Return (x, y) of the center of cell containing provided text 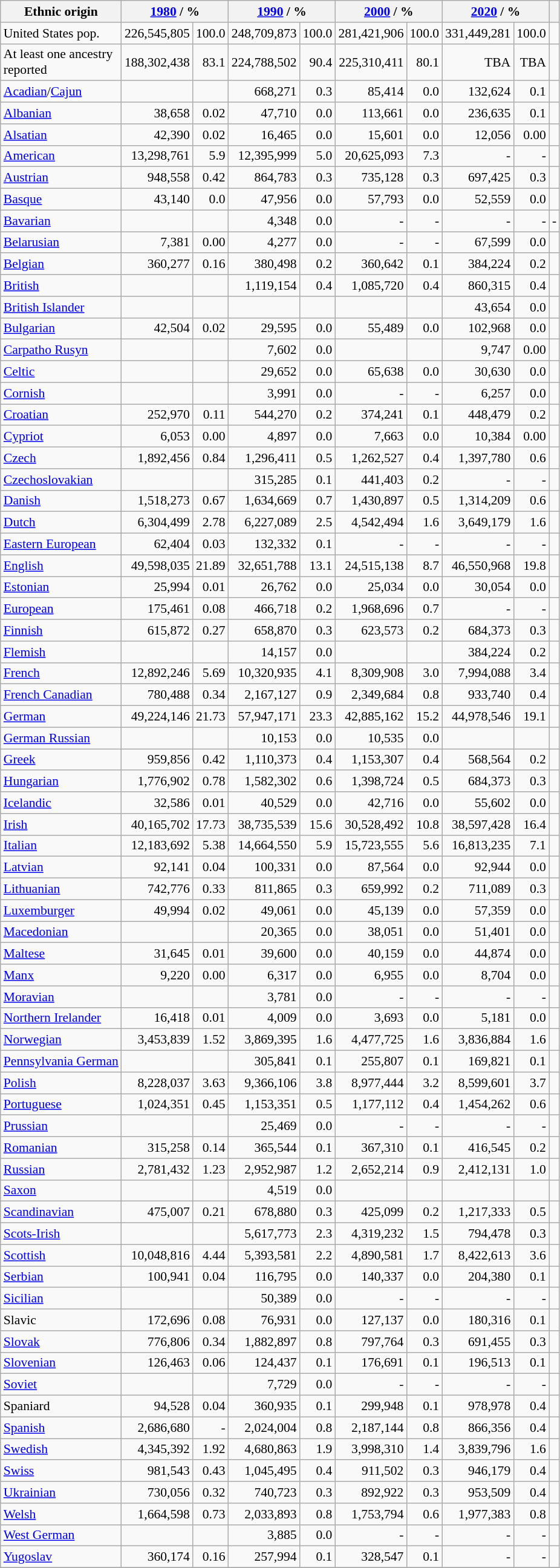
1,045,495 (264, 1471)
1,776,902 (157, 782)
Yugoslav (61, 1557)
180,316 (478, 1320)
20,625,093 (371, 156)
1,262,527 (371, 458)
1,753,794 (371, 1514)
38,658 (157, 113)
466,718 (264, 609)
French (61, 673)
315,258 (157, 1148)
Finnish (61, 630)
797,764 (371, 1342)
6,257 (478, 393)
32,586 (157, 803)
248,709,873 (264, 33)
Belarusian (61, 243)
7,381 (157, 243)
Lithuanian (61, 889)
65,638 (371, 372)
2000 / % (388, 11)
12,183,692 (157, 846)
678,880 (264, 1212)
9,747 (478, 350)
730,056 (157, 1492)
1,119,154 (264, 286)
English (61, 566)
126,463 (157, 1363)
1.5 (425, 1234)
4,542,494 (371, 523)
568,564 (478, 760)
3,453,839 (157, 1040)
17.73 (210, 825)
1,892,456 (157, 458)
1,398,724 (371, 782)
224,788,502 (264, 62)
21.73 (210, 717)
3,839,796 (478, 1449)
697,425 (478, 178)
100,941 (157, 1277)
62,404 (157, 544)
8,977,444 (371, 1083)
92,141 (157, 867)
4.1 (318, 673)
40,529 (264, 803)
Russian (61, 1169)
Swiss (61, 1471)
3.0 (425, 673)
360,935 (264, 1406)
44,978,546 (478, 717)
2.3 (318, 1234)
85,414 (371, 92)
British Islander (61, 307)
2,652,214 (371, 1169)
1.7 (425, 1255)
42,504 (157, 328)
7.1 (531, 846)
360,277 (157, 264)
15.2 (425, 717)
Hungarian (61, 782)
1,430,897 (371, 501)
Dutch (61, 523)
29,652 (264, 372)
7,729 (264, 1385)
49,598,035 (157, 566)
Norwegian (61, 1040)
252,970 (157, 415)
374,241 (371, 415)
14,664,550 (264, 846)
49,061 (264, 910)
172,696 (157, 1320)
American (61, 156)
2,952,987 (264, 1169)
Romanian (61, 1148)
12,892,246 (157, 673)
1,110,373 (264, 760)
0.27 (210, 630)
Alsatian (61, 135)
3,693 (371, 1018)
15,601 (371, 135)
57,947,171 (264, 717)
981,543 (157, 1471)
1,882,897 (264, 1342)
Austrian (61, 178)
10,153 (264, 738)
113,661 (371, 113)
441,403 (371, 480)
26,762 (264, 587)
7,602 (264, 350)
2,349,684 (371, 695)
Pennsylvania German (61, 1062)
1.2 (318, 1169)
25,994 (157, 587)
21.89 (210, 566)
52,559 (478, 200)
3,649,179 (478, 523)
Sicilian (61, 1299)
864,783 (264, 178)
257,994 (264, 1557)
Bulgarian (61, 328)
Swedish (61, 1449)
8,599,601 (478, 1083)
2,024,004 (264, 1428)
24,515,138 (371, 566)
5.69 (210, 673)
3.63 (210, 1083)
255,807 (371, 1062)
49,994 (157, 910)
2.2 (318, 1255)
92,944 (478, 867)
44,874 (478, 954)
Italian (61, 846)
Macedonian (61, 932)
1,314,209 (478, 501)
40,159 (371, 954)
3,836,884 (478, 1040)
German (61, 717)
British (61, 286)
2,167,127 (264, 695)
8.7 (425, 566)
305,841 (264, 1062)
6,317 (264, 975)
6,304,499 (157, 523)
Bavarian (61, 221)
1980 / % (175, 11)
9,366,106 (264, 1083)
100,331 (264, 867)
76,931 (264, 1320)
0.73 (210, 1514)
0.33 (210, 889)
1,582,302 (264, 782)
4,680,863 (264, 1449)
544,270 (264, 415)
1,977,383 (478, 1514)
4,890,581 (371, 1255)
0.21 (210, 1212)
315,285 (264, 480)
10,048,816 (157, 1255)
1.9 (318, 1449)
Maltese (61, 954)
German Russian (61, 738)
42,390 (157, 135)
4,319,232 (371, 1234)
0.11 (210, 415)
4,277 (264, 243)
4,477,725 (371, 1040)
West German (61, 1535)
658,870 (264, 630)
1,153,307 (371, 760)
740,723 (264, 1492)
3,998,310 (371, 1449)
Icelandic (61, 803)
959,856 (157, 760)
1,968,696 (371, 609)
1990 / % (282, 11)
1.52 (210, 1040)
47,956 (264, 200)
Scandinavian (61, 1212)
Irish (61, 825)
Moravian (61, 997)
19.8 (531, 566)
1,217,333 (478, 1212)
47,710 (264, 113)
15.6 (318, 825)
5,393,581 (264, 1255)
32,651,788 (264, 566)
2,781,432 (157, 1169)
57,359 (478, 910)
25,469 (264, 1126)
0.06 (210, 1363)
19.1 (531, 717)
10,320,935 (264, 673)
475,007 (157, 1212)
615,872 (157, 630)
2.5 (318, 523)
Latvian (61, 867)
2020 / % (496, 11)
42,885,162 (371, 717)
23.3 (318, 717)
Danish (61, 501)
1,454,262 (478, 1105)
1,024,351 (157, 1105)
Ethnic origin (61, 11)
236,635 (478, 113)
Welsh (61, 1514)
6,955 (371, 975)
16,465 (264, 135)
7,994,088 (478, 673)
46,550,968 (478, 566)
953,509 (478, 1492)
3,991 (264, 393)
European (61, 609)
25,034 (371, 587)
623,573 (371, 630)
5.6 (425, 846)
3.2 (425, 1083)
42,716 (371, 803)
668,271 (264, 92)
127,137 (371, 1320)
2.78 (210, 523)
691,455 (478, 1342)
659,992 (371, 889)
57,793 (371, 200)
43,140 (157, 200)
83.1 (210, 62)
7,663 (371, 437)
10.8 (425, 825)
Cypriot (61, 437)
4,519 (264, 1191)
176,691 (371, 1363)
50,389 (264, 1299)
2,412,131 (478, 1169)
90.4 (318, 62)
Croatian (61, 415)
43,654 (478, 307)
1,296,411 (264, 458)
Belgian (61, 264)
0.45 (210, 1105)
French Canadian (61, 695)
Estonian (61, 587)
16.4 (531, 825)
3.7 (531, 1083)
55,489 (371, 328)
3.4 (531, 673)
13.1 (318, 566)
132,624 (478, 92)
1,664,598 (157, 1514)
328,547 (371, 1557)
Flemish (61, 652)
Manx (61, 975)
0.03 (210, 544)
Acadian/Cajun (61, 92)
866,356 (478, 1428)
5.38 (210, 846)
1,518,273 (157, 501)
2,187,144 (371, 1428)
226,545,805 (157, 33)
Slavic (61, 1320)
9,220 (157, 975)
933,740 (478, 695)
Eastern European (61, 544)
0.43 (210, 1471)
Carpatho Rusyn (61, 350)
331,449,281 (478, 33)
3,885 (264, 1535)
3.8 (318, 1083)
38,597,428 (478, 825)
140,337 (371, 1277)
6,227,089 (264, 523)
1,085,720 (371, 286)
3.6 (531, 1255)
0.78 (210, 782)
Slovak (61, 1342)
946,179 (478, 1471)
Polish (61, 1083)
169,821 (478, 1062)
2,033,893 (264, 1514)
132,332 (264, 544)
6,053 (157, 437)
448,479 (478, 415)
12,395,999 (264, 156)
1.92 (210, 1449)
94,528 (157, 1406)
0.67 (210, 501)
Slovenian (61, 1363)
Prussian (61, 1126)
40,165,702 (157, 825)
Northern Irelander (61, 1018)
380,498 (264, 264)
124,437 (264, 1363)
United States pop. (61, 33)
Albanian (61, 113)
0.32 (210, 1492)
16,813,235 (478, 846)
30,528,492 (371, 825)
416,545 (478, 1148)
31,645 (157, 954)
30,054 (478, 587)
1,397,780 (478, 458)
29,595 (264, 328)
39,600 (264, 954)
776,806 (157, 1342)
204,380 (478, 1277)
780,488 (157, 695)
4.44 (210, 1255)
Czech (61, 458)
Soviet (61, 1385)
55,602 (478, 803)
4,345,392 (157, 1449)
4,897 (264, 437)
1,153,351 (264, 1105)
Cornish (61, 393)
1.4 (425, 1449)
1,177,112 (371, 1105)
14,157 (264, 652)
794,478 (478, 1234)
8,704 (478, 975)
188,302,438 (157, 62)
299,948 (371, 1406)
Portuguese (61, 1105)
49,224,146 (157, 717)
8,309,908 (371, 673)
51,401 (478, 932)
38,051 (371, 932)
80.1 (425, 62)
0.14 (210, 1148)
Saxon (61, 1191)
38,735,539 (264, 825)
Basque (61, 200)
2,686,680 (157, 1428)
365,544 (264, 1148)
Serbian (61, 1277)
3,869,395 (264, 1040)
Scottish (61, 1255)
Spanish (61, 1428)
742,776 (157, 889)
Greek (61, 760)
978,978 (478, 1406)
Ukrainian (61, 1492)
116,795 (264, 1277)
0.84 (210, 458)
425,099 (371, 1212)
4,348 (264, 221)
1.0 (531, 1169)
4,009 (264, 1018)
Czechoslovakian (61, 480)
1.23 (210, 1169)
8,228,037 (157, 1083)
67,599 (478, 243)
16,418 (157, 1018)
175,461 (157, 609)
Scots-Irish (61, 1234)
At least one ancestry reported (61, 62)
360,174 (157, 1557)
5,617,773 (264, 1234)
102,968 (478, 328)
948,558 (157, 178)
281,421,906 (371, 33)
20,365 (264, 932)
225,310,411 (371, 62)
8,422,613 (478, 1255)
Spaniard (61, 1406)
360,642 (371, 264)
196,513 (478, 1363)
5,181 (478, 1018)
13,298,761 (157, 156)
892,922 (371, 1492)
911,502 (371, 1471)
7.3 (425, 156)
Celtic (61, 372)
1,634,669 (264, 501)
3,781 (264, 997)
10,384 (478, 437)
15,723,555 (371, 846)
12,056 (478, 135)
711,089 (478, 889)
367,310 (371, 1148)
Luxemburger (61, 910)
10,535 (371, 738)
87,564 (371, 867)
735,128 (371, 178)
45,139 (371, 910)
30,630 (478, 372)
811,865 (264, 889)
860,315 (478, 286)
5.0 (318, 156)
